Detect which cell encompasses the target text, then output its [X, Y] center coordinate. 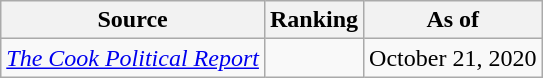
Ranking [314, 20]
As of [453, 20]
Source [133, 20]
October 21, 2020 [453, 58]
The Cook Political Report [133, 58]
